Scan for the cell matching the given text and deliver its (x, y) coordinate at center. 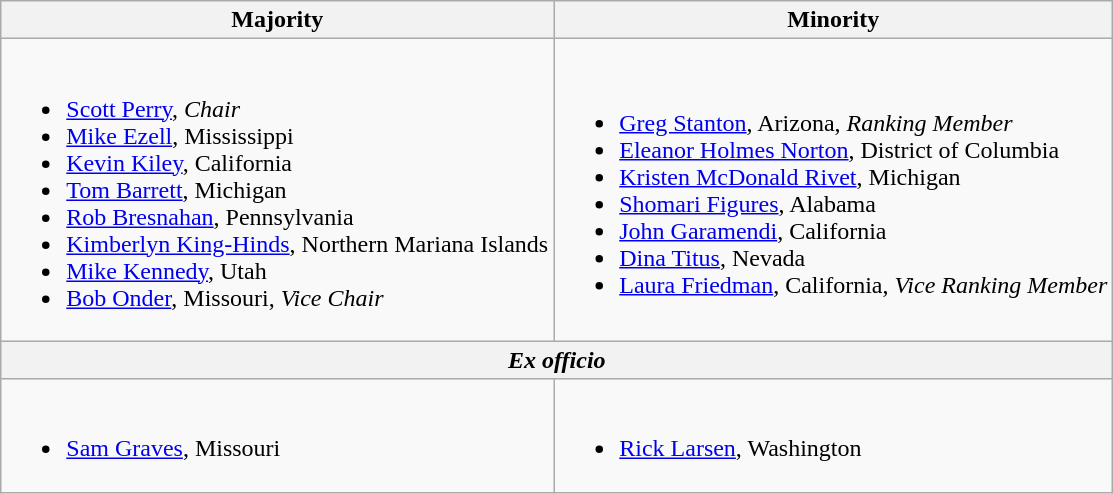
Minority (834, 20)
Sam Graves, Missouri (278, 436)
Majority (278, 20)
Rick Larsen, Washington (834, 436)
Ex officio (557, 360)
